Identify which cell holds the provided text, then report its [X, Y] central coordinate. 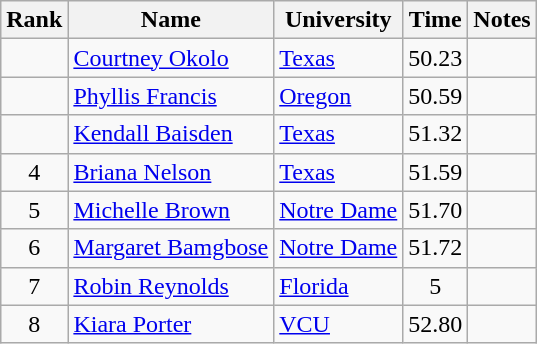
6 [34, 248]
52.80 [436, 324]
Briana Nelson [171, 172]
51.70 [436, 210]
51.32 [436, 134]
Kiara Porter [171, 324]
VCU [338, 324]
7 [34, 286]
Name [171, 20]
Rank [34, 20]
Time [436, 20]
50.23 [436, 58]
Phyllis Francis [171, 96]
8 [34, 324]
51.72 [436, 248]
Oregon [338, 96]
University [338, 20]
51.59 [436, 172]
Notes [502, 20]
Robin Reynolds [171, 286]
Michelle Brown [171, 210]
Florida [338, 286]
50.59 [436, 96]
Margaret Bamgbose [171, 248]
Kendall Baisden [171, 134]
4 [34, 172]
Courtney Okolo [171, 58]
